From the cell containing the given text, extract its center point as [x, y] coordinate. 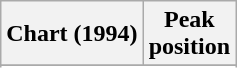
Peakposition [189, 34]
Chart (1994) [72, 34]
